Find where the given text appears and provide that cell's center as (x, y) coordinate. 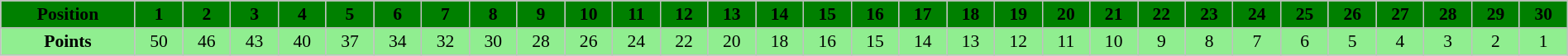
Points (68, 41)
37 (350, 41)
43 (255, 41)
27 (1400, 15)
21 (1114, 15)
29 (1496, 15)
40 (302, 41)
34 (398, 41)
19 (1018, 15)
46 (207, 41)
23 (1209, 15)
32 (446, 41)
17 (923, 15)
25 (1305, 15)
50 (159, 41)
Position (68, 15)
